Return [X, Y] of the center of cell containing provided text 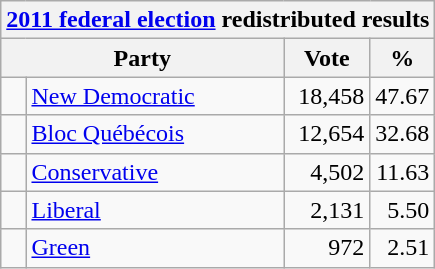
New Democratic [155, 96]
2.51 [402, 248]
5.50 [402, 210]
2,131 [327, 210]
32.68 [402, 134]
2011 federal election redistributed results [218, 20]
4,502 [327, 172]
47.67 [402, 96]
Green [155, 248]
Vote [327, 58]
Conservative [155, 172]
18,458 [327, 96]
% [402, 58]
Party [142, 58]
972 [327, 248]
Bloc Québécois [155, 134]
11.63 [402, 172]
Liberal [155, 210]
12,654 [327, 134]
